Capture the cell that displays the provided text and extract its [X, Y] central coordinate. 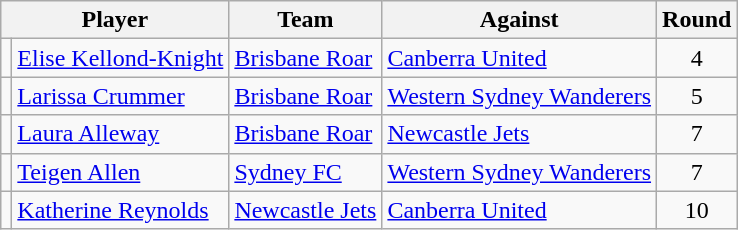
Team [306, 20]
Round [697, 20]
Teigen Allen [120, 172]
5 [697, 96]
Player [115, 20]
Katherine Reynolds [120, 210]
Laura Alleway [120, 134]
Against [520, 20]
Elise Kellond-Knight [120, 58]
4 [697, 58]
Sydney FC [306, 172]
10 [697, 210]
Larissa Crummer [120, 96]
